Return the [x, y] coordinate for the center point of the cell that contains the specified text.  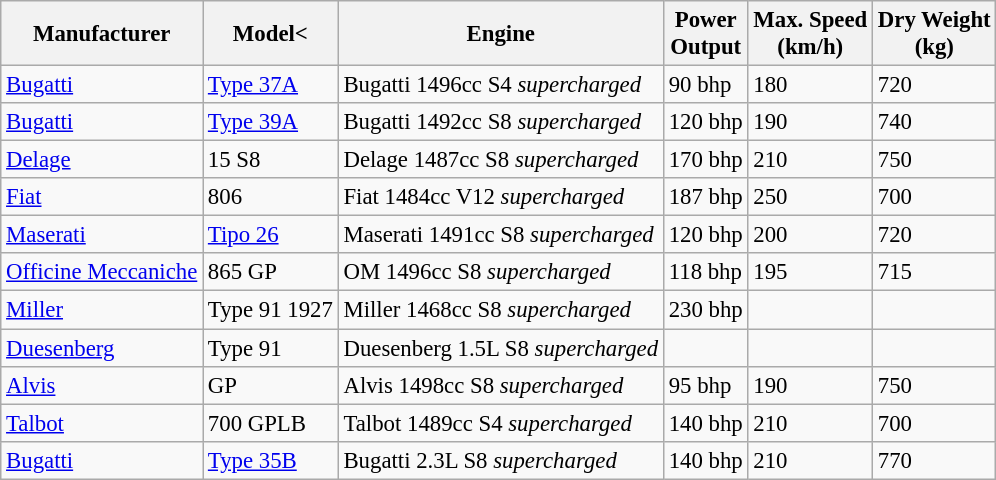
Officine Meccaniche [102, 273]
PowerOutput [706, 34]
195 [810, 273]
740 [934, 122]
715 [934, 273]
GP [271, 385]
Miller 1468cc S8 supercharged [500, 310]
230 bhp [706, 310]
Alvis [102, 385]
Manufacturer [102, 34]
Maserati 1491cc S8 supercharged [500, 235]
Max. Speed (km/h) [810, 34]
Type 37A [271, 85]
Fiat [102, 197]
Bugatti 2.3L S8 supercharged [500, 460]
Delage 1487cc S8 supercharged [500, 160]
OM 1496cc S8 supercharged [500, 273]
Type 35B [271, 460]
700 GPLB [271, 423]
Duesenberg [102, 348]
770 [934, 460]
Delage [102, 160]
250 [810, 197]
Tipo 26 [271, 235]
15 S8 [271, 160]
Maserati [102, 235]
118 bhp [706, 273]
170 bhp [706, 160]
187 bhp [706, 197]
180 [810, 85]
90 bhp [706, 85]
95 bhp [706, 385]
Model< [271, 34]
Alvis 1498cc S8 supercharged [500, 385]
Bugatti 1492cc S8 supercharged [500, 122]
806 [271, 197]
Talbot [102, 423]
Type 91 [271, 348]
Talbot 1489cc S4 supercharged [500, 423]
Type 91 1927 [271, 310]
Type 39A [271, 122]
Engine [500, 34]
865 GP [271, 273]
200 [810, 235]
Dry Weight (kg) [934, 34]
Miller [102, 310]
Bugatti 1496cc S4 supercharged [500, 85]
Fiat 1484cc V12 supercharged [500, 197]
Duesenberg 1.5L S8 supercharged [500, 348]
